Return the (X, Y) coordinate for the center point of the cell that contains the specified text.  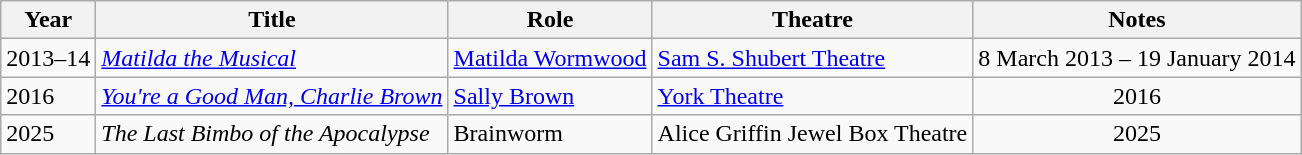
2013–14 (48, 58)
You're a Good Man, Charlie Brown (272, 96)
York Theatre (812, 96)
Title (272, 20)
The Last Bimbo of the Apocalypse (272, 134)
Notes (1137, 20)
8 March 2013 – 19 January 2014 (1137, 58)
Theatre (812, 20)
Role (550, 20)
Sally Brown (550, 96)
Brainworm (550, 134)
Year (48, 20)
Alice Griffin Jewel Box Theatre (812, 134)
Sam S. Shubert Theatre (812, 58)
Matilda the Musical (272, 58)
Matilda Wormwood (550, 58)
